For the text-containing cell, return its midpoint in [X, Y] coordinate format. 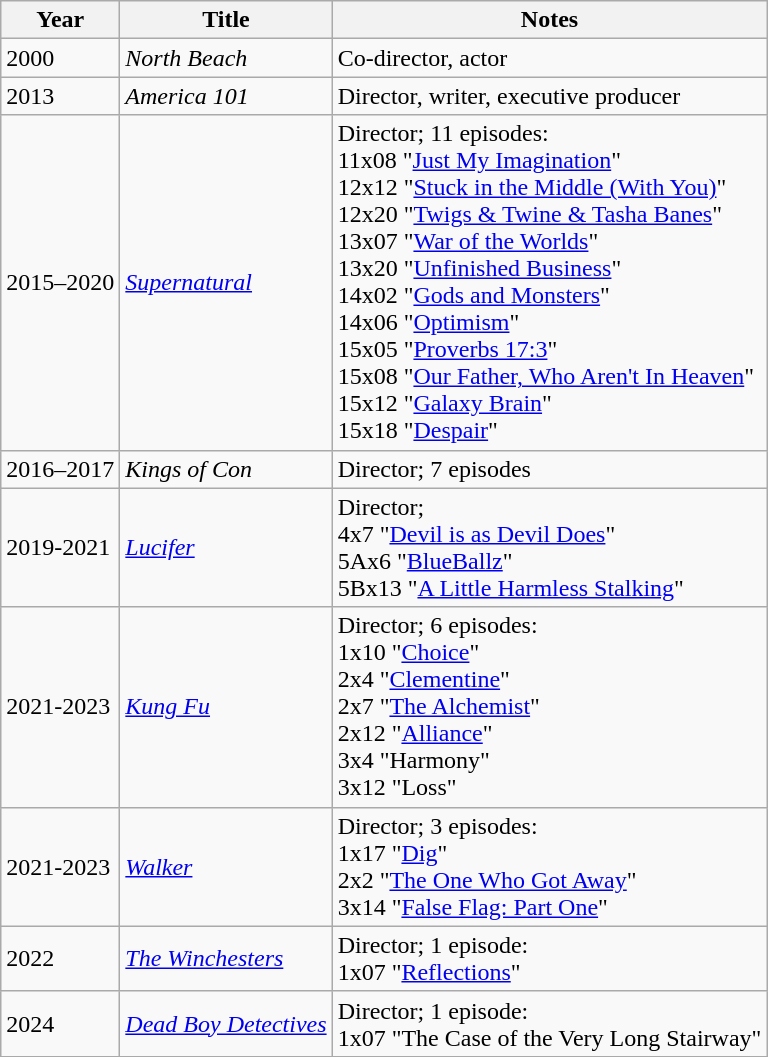
Co-director, actor [550, 58]
2022 [60, 958]
Year [60, 20]
Lucifer [226, 548]
2019-2021 [60, 548]
Notes [550, 20]
Supernatural [226, 282]
Director; 4x7 "Devil is as Devil Does" 5Ax6 "BlueBallz" 5Bx13 "A Little Harmless Stalking" [550, 548]
Dead Boy Detectives [226, 1024]
2024 [60, 1024]
The Winchesters [226, 958]
Kings of Con [226, 469]
Walker [226, 866]
Kung Fu [226, 707]
2016–2017 [60, 469]
Director, writer, executive producer [550, 96]
Title [226, 20]
North Beach [226, 58]
Director; 3 episodes: 1x17 "Dig" 2x2 "The One Who Got Away" 3x14 "False Flag: Part One" [550, 866]
America 101 [226, 96]
2015–2020 [60, 282]
Director; 1 episode: 1x07 "The Case of the Very Long Stairway" [550, 1024]
Director; 7 episodes [550, 469]
2000 [60, 58]
2013 [60, 96]
Director; 1 episode: 1x07 "Reflections" [550, 958]
Director; 6 episodes: 1x10 "Choice"2x4 "Clementine"2x7 "The Alchemist"2x12 "Alliance"3x4 "Harmony"3x12 "Loss" [550, 707]
